Determine the [X, Y] coordinate at the center of the cell enclosing the given text.  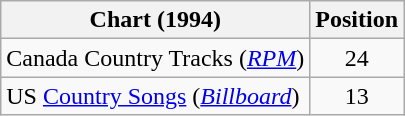
24 [357, 58]
Canada Country Tracks (RPM) [156, 58]
US Country Songs (Billboard) [156, 96]
Position [357, 20]
13 [357, 96]
Chart (1994) [156, 20]
